Scan for the cell matching the given text and deliver its (x, y) coordinate at center. 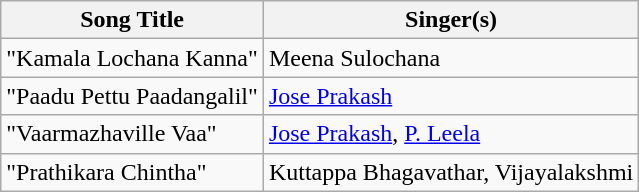
"Paadu Pettu Paadangalil" (132, 96)
Jose Prakash, P. Leela (450, 134)
Jose Prakash (450, 96)
Kuttappa Bhagavathar, Vijayalakshmi (450, 172)
Meena Sulochana (450, 58)
Song Title (132, 20)
"Kamala Lochana Kanna" (132, 58)
"Vaarmazhaville Vaa" (132, 134)
"Prathikara Chintha" (132, 172)
Singer(s) (450, 20)
